Search for the cell housing the specified text and yield its [x, y] center coordinate. 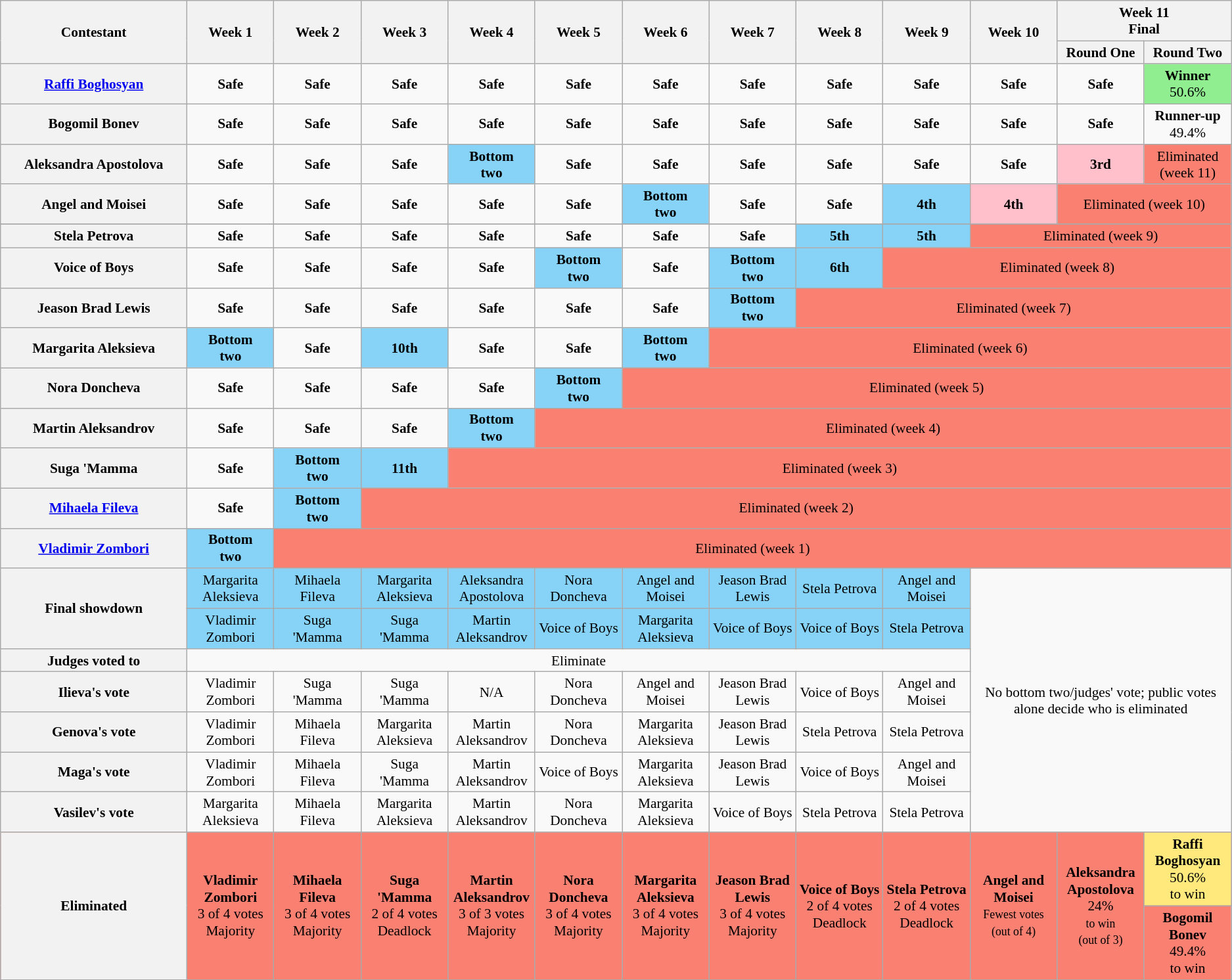
Winner50.6% [1188, 84]
Eliminated (week 9) [1101, 236]
Eliminated (week 3) [840, 468]
Week 5 [578, 33]
Genova's vote [94, 732]
6th [840, 268]
Mihaela Fileva3 of 4 votesMajority [317, 906]
3rd [1101, 164]
Eliminate [579, 661]
Vasilev's vote [94, 812]
Bogomil Bonev [94, 125]
N/A [491, 692]
Voice of Boys2 of 4 votesDeadlock [840, 906]
Vladimir Zombori3 of 4 votesMajority [231, 906]
Final showdown [94, 608]
Judges voted to [94, 661]
Raffi Boghosyan50.6%to win [1188, 869]
Bogomil Bonev49.4%to win [1188, 943]
Eliminated (week 1) [753, 548]
10th [404, 348]
Eliminated (week 8) [1057, 268]
Eliminated [94, 906]
Suga 'Mamma2 of 4 votesDeadlock [404, 906]
Jeason Brad Lewis3 of 4 votesMajority [752, 906]
Week 11Final [1145, 21]
Runner-up49.4% [1188, 125]
Week 6 [666, 33]
Maga's vote [94, 772]
Week 9 [926, 33]
Week 2 [317, 33]
Martin Aleksandrov3 of 3 votesMajority [491, 906]
Nora Doncheva3 of 4 votesMajority [578, 906]
Aleksandra Apostolova24%to win(out of 3) [1101, 906]
Eliminated (week 6) [970, 348]
Week 1 [231, 33]
Contestant [94, 33]
Eliminated(week 11) [1188, 164]
Week 4 [491, 33]
Round One [1101, 53]
Margarita Aleksieva3 of 4 votesMajority [666, 906]
Eliminated (week 4) [883, 428]
Eliminated (week 5) [926, 388]
Raffi Boghosyan [94, 84]
Eliminated (week 7) [1014, 307]
Week 3 [404, 33]
Stela Petrova2 of 4 votesDeadlock [926, 906]
Ilieva's vote [94, 692]
Week 8 [840, 33]
No bottom two/judges' vote; public votes alone decide who is eliminated [1101, 700]
11th [404, 468]
Round Two [1188, 53]
Week 7 [752, 33]
Eliminated (week 10) [1145, 205]
Angel and MoiseiFewest votes (out of 4) [1013, 906]
Eliminated (week 2) [796, 508]
Week 10 [1013, 33]
